Determine the [X, Y] coordinate at the center of the cell enclosing the given text.  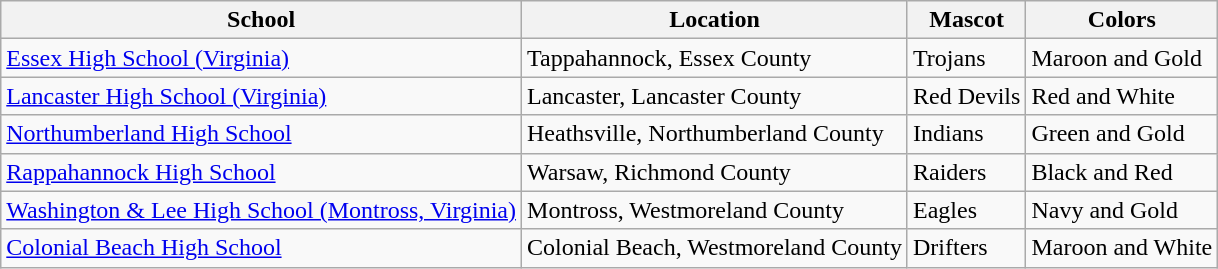
Colors [1122, 20]
Black and Red [1122, 172]
School [262, 20]
Indians [966, 134]
Warsaw, Richmond County [715, 172]
Essex High School (Virginia) [262, 58]
Lancaster, Lancaster County [715, 96]
Mascot [966, 20]
Navy and Gold [1122, 210]
Northumberland High School [262, 134]
Heathsville, Northumberland County [715, 134]
Red and White [1122, 96]
Maroon and White [1122, 248]
Location [715, 20]
Rappahannock High School [262, 172]
Tappahannock, Essex County [715, 58]
Raiders [966, 172]
Green and Gold [1122, 134]
Lancaster High School (Virginia) [262, 96]
Eagles [966, 210]
Colonial Beach High School [262, 248]
Maroon and Gold [1122, 58]
Red Devils [966, 96]
Trojans [966, 58]
Colonial Beach, Westmoreland County [715, 248]
Drifters [966, 248]
Montross, Westmoreland County [715, 210]
Washington & Lee High School (Montross, Virginia) [262, 210]
